Pinpoint the cell where the given text exists, returning its [x, y] midpoint coordinate. 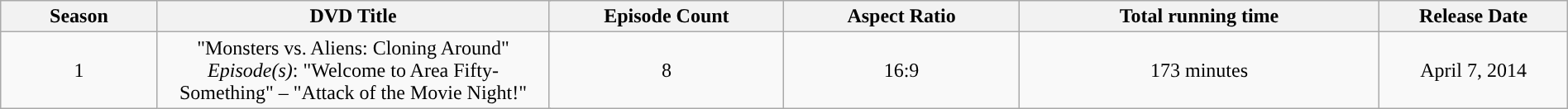
173 minutes [1199, 70]
Release Date [1474, 17]
Total running time [1199, 17]
"Monsters vs. Aliens: Cloning Around" Episode(s): "Welcome to Area Fifty-Something" – "Attack of the Movie Night!" [353, 70]
DVD Title [353, 17]
Aspect Ratio [901, 17]
April 7, 2014 [1474, 70]
8 [667, 70]
1 [79, 70]
16:9 [901, 70]
Episode Count [667, 17]
Season [79, 17]
